For the text-containing cell, return its midpoint in (x, y) coordinate format. 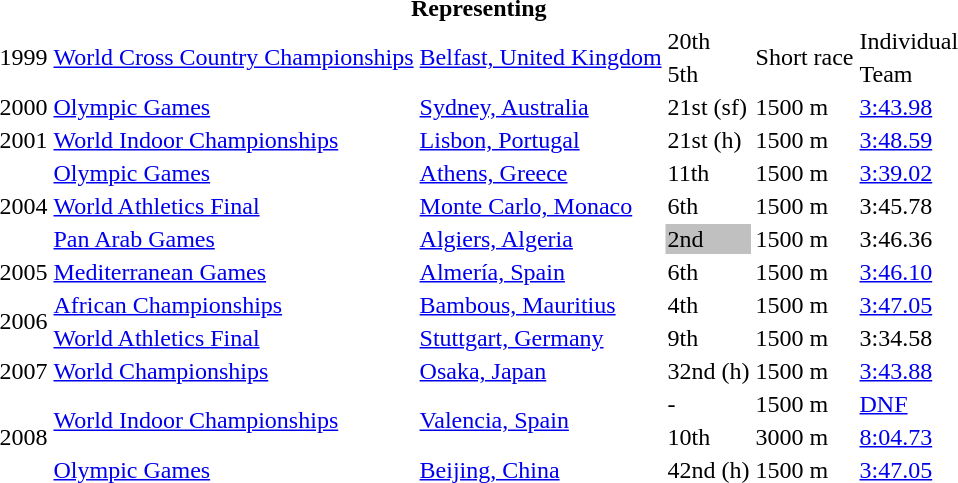
World Cross Country Championships (234, 58)
- (708, 404)
Short race (804, 58)
3000 m (804, 437)
Pan Arab Games (234, 239)
Athens, Greece (540, 173)
9th (708, 338)
African Championships (234, 305)
21st (h) (708, 140)
Sydney, Australia (540, 107)
Belfast, United Kingdom (540, 58)
Bambous, Mauritius (540, 305)
2nd (708, 239)
Lisbon, Portugal (540, 140)
21st (sf) (708, 107)
Mediterranean Games (234, 272)
32nd (h) (708, 371)
11th (708, 173)
World Championships (234, 371)
Almería, Spain (540, 272)
20th (708, 41)
Stuttgart, Germany (540, 338)
Osaka, Japan (540, 371)
Algiers, Algeria (540, 239)
5th (708, 74)
4th (708, 305)
10th (708, 437)
Valencia, Spain (540, 420)
Monte Carlo, Monaco (540, 206)
